Identify which cell holds the provided text, then report its [x, y] central coordinate. 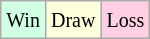
Win [24, 20]
Loss [126, 20]
Draw [72, 20]
